From the cell containing the given text, extract its center point as [x, y] coordinate. 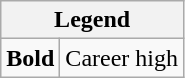
Bold [30, 58]
Legend [92, 20]
Career high [122, 58]
